Output the [X, Y] coordinate of the center of the cell containing the given text.  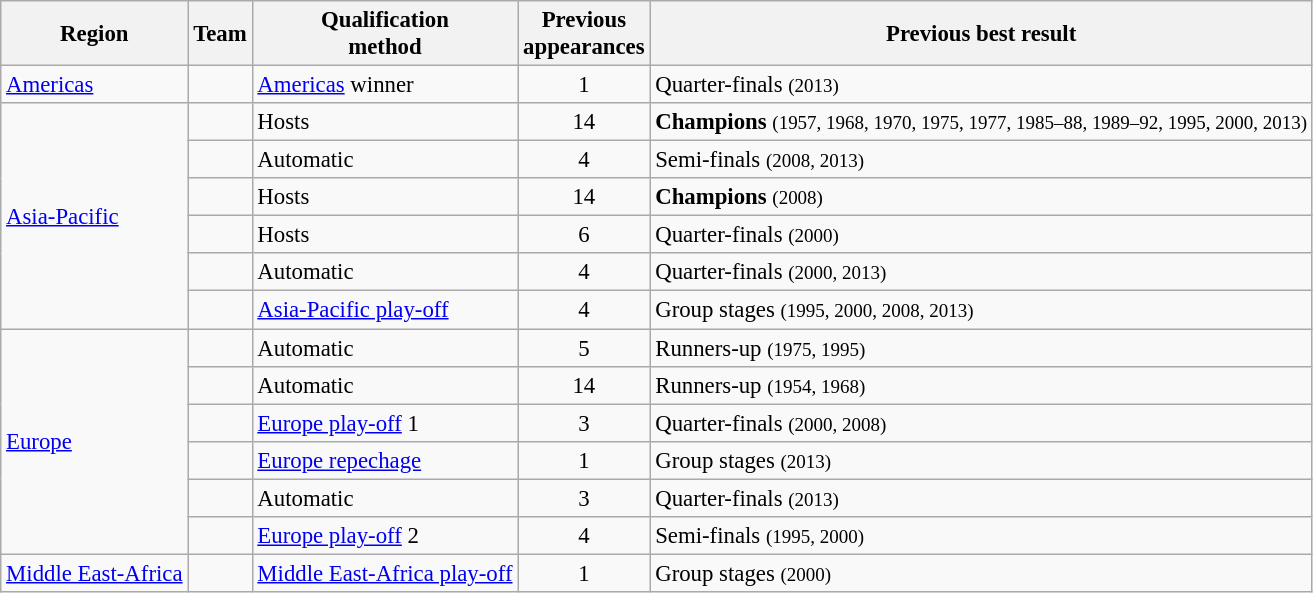
Previous best result [981, 34]
5 [584, 348]
Qualificationmethod [385, 34]
Runners-up (1954, 1968) [981, 385]
Previousappearances [584, 34]
6 [584, 235]
Middle East-Africa play-off [385, 573]
Europe [94, 442]
Runners-up (1975, 1995) [981, 348]
Asia-Pacific play-off [385, 310]
Team [220, 34]
Quarter-finals (2000, 2008) [981, 423]
Semi-finals (1995, 2000) [981, 536]
Quarter-finals (2000) [981, 235]
Group stages (2000) [981, 573]
Group stages (2013) [981, 460]
Region [94, 34]
Europe play-off 2 [385, 536]
Semi-finals (2008, 2013) [981, 160]
Asia-Pacific [94, 216]
Champions (2008) [981, 197]
Quarter-finals (2000, 2013) [981, 273]
Europe repechage [385, 460]
Group stages (1995, 2000, 2008, 2013) [981, 310]
Americas winner [385, 85]
Europe play-off 1 [385, 423]
Middle East-Africa [94, 573]
Americas [94, 85]
Champions (1957, 1968, 1970, 1975, 1977, 1985–88, 1989–92, 1995, 2000, 2013) [981, 122]
